Detect which cell encompasses the target text, then output its (x, y) center coordinate. 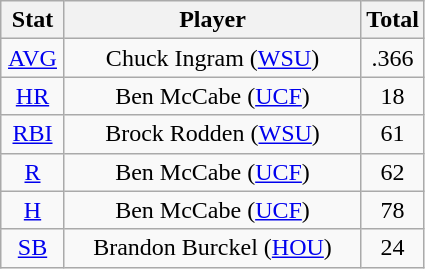
H (33, 210)
78 (393, 210)
HR (33, 96)
Stat (33, 20)
24 (393, 248)
62 (393, 172)
Brock Rodden (WSU) (212, 134)
AVG (33, 58)
18 (393, 96)
Player (212, 20)
Brandon Burckel (HOU) (212, 248)
SB (33, 248)
R (33, 172)
Chuck Ingram (WSU) (212, 58)
RBI (33, 134)
Total (393, 20)
61 (393, 134)
.366 (393, 58)
